Locate the cell with the specified text and output its [x, y] center coordinate. 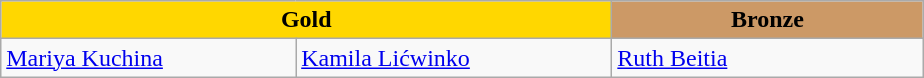
Kamila Lićwinko [454, 58]
Bronze [768, 20]
Gold [306, 20]
Ruth Beitia [768, 58]
Mariya Kuchina [148, 58]
